Provide the (x, y) coordinate of the cell's center where the given text is located.  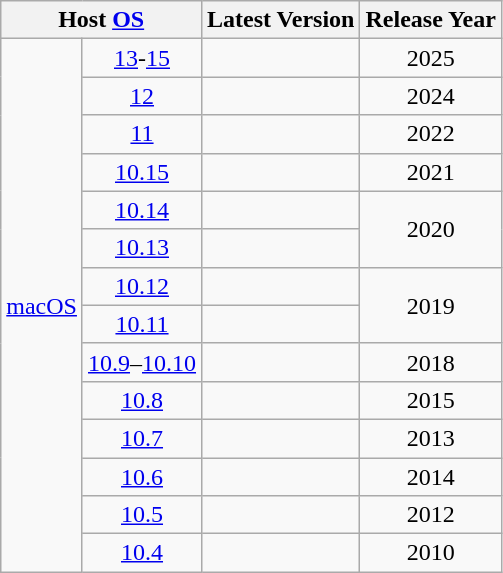
10.6 (142, 477)
2024 (430, 96)
10.12 (142, 286)
2025 (430, 58)
2012 (430, 515)
12 (142, 96)
10.8 (142, 400)
2019 (430, 305)
10.7 (142, 438)
Host OS (102, 20)
2015 (430, 400)
10.5 (142, 515)
10.14 (142, 210)
11 (142, 134)
2018 (430, 362)
10.9–10.10 (142, 362)
Release Year (430, 20)
macOS (42, 306)
10.15 (142, 172)
2010 (430, 553)
2014 (430, 477)
10.4 (142, 553)
10.13 (142, 248)
2020 (430, 229)
10.11 (142, 324)
2021 (430, 172)
Latest Version (281, 20)
2013 (430, 438)
13-15 (142, 58)
2022 (430, 134)
